For the text-containing cell, return its midpoint in (x, y) coordinate format. 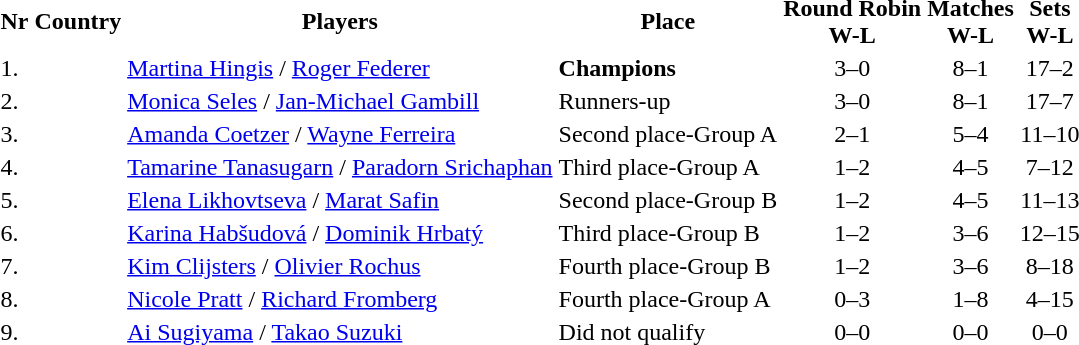
Elena Likhovtseva / Marat Safin (340, 200)
0–3 (852, 299)
Second place-Group B (668, 200)
2–1 (852, 134)
Third place-Group B (668, 233)
Monica Seles / Jan-Michael Gambill (340, 101)
Champions (668, 68)
Tamarine Tanasugarn / Paradorn Srichaphan (340, 167)
Fourth place-Group A (668, 299)
Martina Hingis / Roger Federer (340, 68)
Third place-Group A (668, 167)
Amanda Coetzer / Wayne Ferreira (340, 134)
Second place-Group A (668, 134)
Fourth place-Group B (668, 266)
5–4 (971, 134)
Runners-up (668, 101)
Kim Clijsters / Olivier Rochus (340, 266)
Nicole Pratt / Richard Fromberg (340, 299)
Karina Habšudová / Dominik Hrbatý (340, 233)
1–8 (971, 299)
